From the cell containing the given text, extract its center point as [x, y] coordinate. 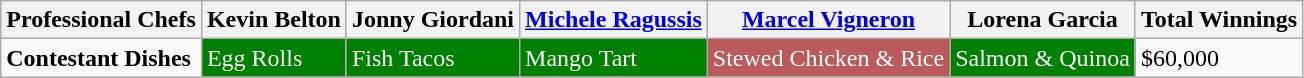
Marcel Vigneron [828, 20]
Stewed Chicken & Rice [828, 58]
Professional Chefs [102, 20]
Egg Rolls [274, 58]
Fish Tacos [432, 58]
Jonny Giordani [432, 20]
Kevin Belton [274, 20]
Salmon & Quinoa [1043, 58]
Contestant Dishes [102, 58]
$60,000 [1218, 58]
Michele Ragussis [614, 20]
Lorena Garcia [1043, 20]
Mango Tart [614, 58]
Total Winnings [1218, 20]
